Scan for the cell matching the given text and deliver its [x, y] coordinate at center. 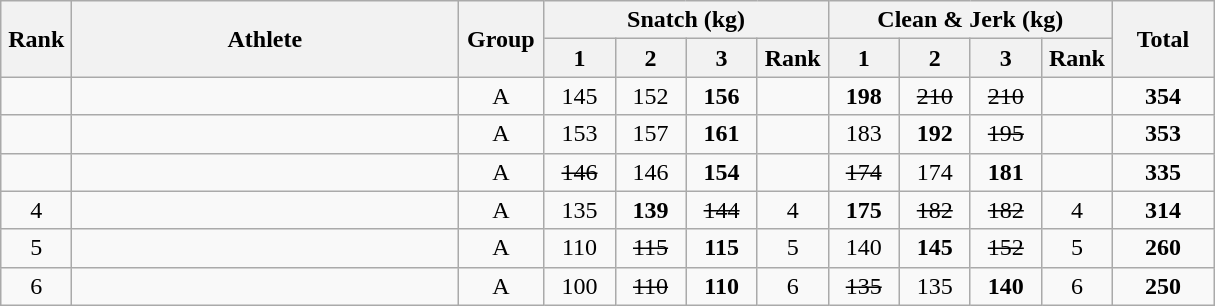
144 [722, 210]
335 [1162, 172]
Athlete [265, 39]
250 [1162, 286]
Total [1162, 39]
183 [864, 134]
157 [650, 134]
Group [501, 39]
260 [1162, 248]
195 [1006, 134]
181 [1006, 172]
314 [1162, 210]
156 [722, 96]
354 [1162, 96]
100 [580, 286]
175 [864, 210]
192 [934, 134]
139 [650, 210]
154 [722, 172]
153 [580, 134]
161 [722, 134]
353 [1162, 134]
Snatch (kg) [686, 20]
Clean & Jerk (kg) [970, 20]
198 [864, 96]
